Provide the [X, Y] coordinate of the cell's center where the given text is located.  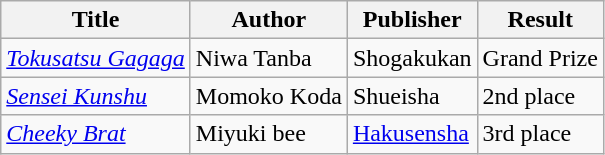
3rd place [540, 134]
Shueisha [412, 96]
Shogakukan [412, 58]
Niwa Tanba [268, 58]
Sensei Kunshu [96, 96]
Hakusensha [412, 134]
2nd place [540, 96]
Result [540, 20]
Author [268, 20]
Miyuki bee [268, 134]
Publisher [412, 20]
Cheeky Brat [96, 134]
Title [96, 20]
Momoko Koda [268, 96]
Tokusatsu Gagaga [96, 58]
Grand Prize [540, 58]
